Identify which cell holds the provided text, then report its (x, y) central coordinate. 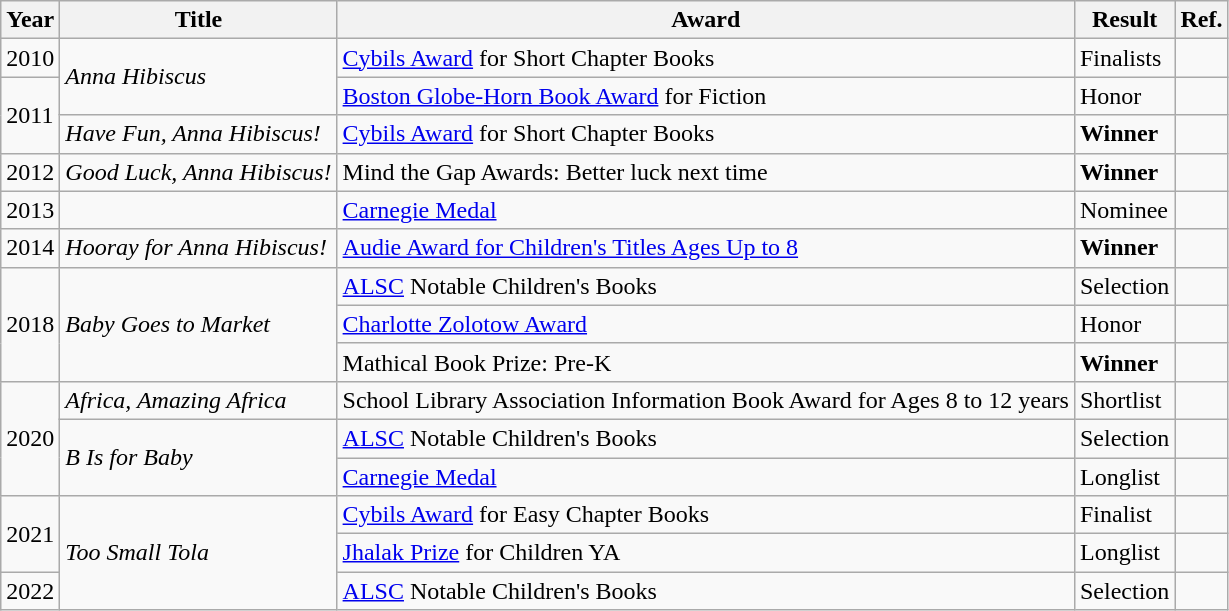
School Library Association Information Book Award for Ages 8 to 12 years (706, 400)
Award (706, 20)
Year (30, 20)
Too Small Tola (198, 553)
Mind the Gap Awards: Better luck next time (706, 172)
Anna Hibiscus (198, 77)
Title (198, 20)
2018 (30, 324)
2020 (30, 438)
Charlotte Zolotow Award (706, 324)
Audie Award for Children's Titles Ages Up to 8 (706, 248)
Finalists (1124, 58)
Finalist (1124, 515)
Mathical Book Prize: Pre-K (706, 362)
2011 (30, 115)
Result (1124, 20)
2021 (30, 534)
Jhalak Prize for Children YA (706, 553)
Boston Globe-Horn Book Award for Fiction (706, 96)
2012 (30, 172)
Shortlist (1124, 400)
Ref. (1202, 20)
Have Fun, Anna Hibiscus! (198, 134)
Nominee (1124, 210)
2014 (30, 248)
B Is for Baby (198, 457)
Africa, Amazing Africa (198, 400)
Hooray for Anna Hibiscus! (198, 248)
Baby Goes to Market (198, 324)
Good Luck, Anna Hibiscus! (198, 172)
2013 (30, 210)
Cybils Award for Easy Chapter Books (706, 515)
2010 (30, 58)
2022 (30, 591)
